Return [x, y] of the center of cell containing provided text 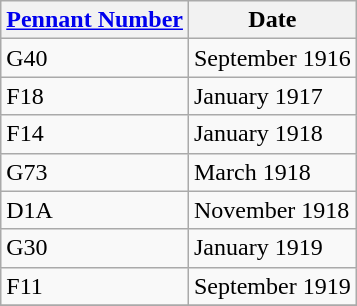
September 1919 [272, 286]
F11 [95, 286]
March 1918 [272, 172]
D1A [95, 210]
F14 [95, 134]
January 1917 [272, 96]
January 1918 [272, 134]
G73 [95, 172]
Date [272, 20]
G40 [95, 58]
Pennant Number [95, 20]
November 1918 [272, 210]
F18 [95, 96]
January 1919 [272, 248]
September 1916 [272, 58]
G30 [95, 248]
